Provide the (x, y) coordinate of the cell's center where the given text is located.  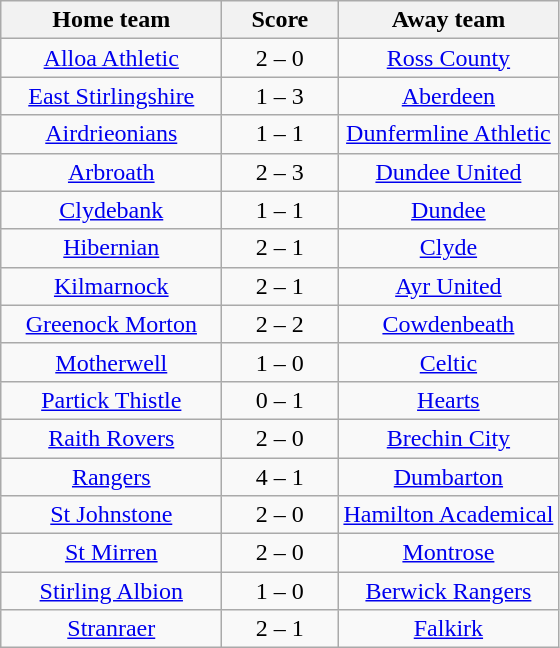
Cowdenbeath (448, 324)
2 – 3 (280, 172)
Hearts (448, 400)
2 – 2 (280, 324)
Hamilton Academical (448, 515)
East Stirlingshire (112, 96)
Greenock Morton (112, 324)
Berwick Rangers (448, 591)
Raith Rovers (112, 438)
Away team (448, 20)
Hibernian (112, 248)
Dunfermline Athletic (448, 134)
Kilmarnock (112, 286)
Dundee (448, 210)
Clydebank (112, 210)
Airdrieonians (112, 134)
Clyde (448, 248)
4 – 1 (280, 477)
Dumbarton (448, 477)
Score (280, 20)
Brechin City (448, 438)
St Johnstone (112, 515)
Dundee United (448, 172)
Motherwell (112, 362)
Stranraer (112, 629)
Rangers (112, 477)
Falkirk (448, 629)
Stirling Albion (112, 591)
1 – 3 (280, 96)
0 – 1 (280, 400)
St Mirren (112, 553)
Home team (112, 20)
Ayr United (448, 286)
Alloa Athletic (112, 58)
Arbroath (112, 172)
Aberdeen (448, 96)
Montrose (448, 553)
Ross County (448, 58)
Celtic (448, 362)
Partick Thistle (112, 400)
